Capture the cell that displays the provided text and extract its (x, y) central coordinate. 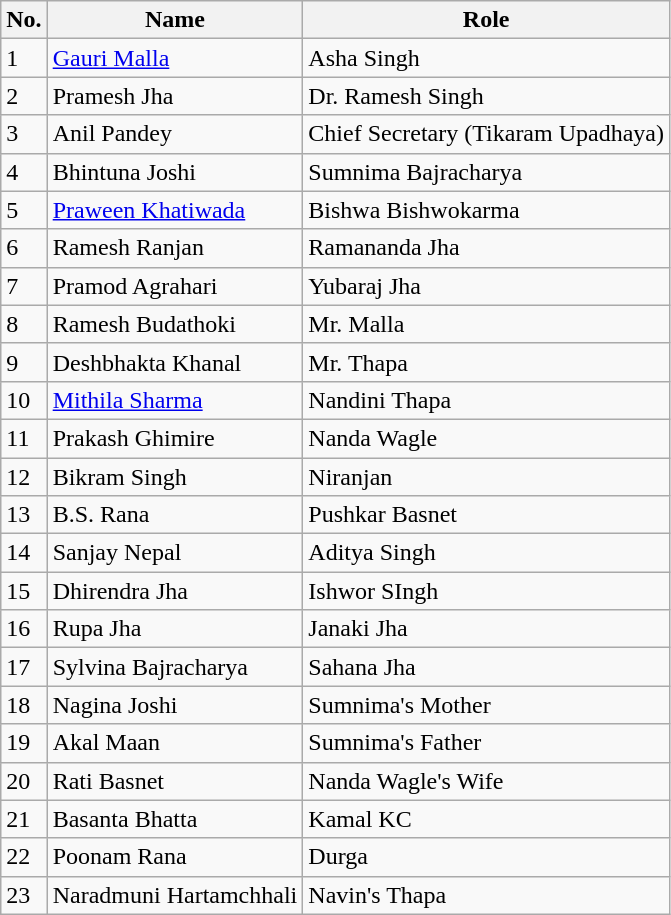
21 (24, 819)
Deshbhakta Khanal (175, 362)
Ramananda Jha (486, 248)
4 (24, 172)
9 (24, 362)
Mr. Thapa (486, 362)
Janaki Jha (486, 629)
Ishwor SIngh (486, 591)
1 (24, 58)
Sumnima's Mother (486, 705)
Asha Singh (486, 58)
15 (24, 591)
Nagina Joshi (175, 705)
Ramesh Budathoki (175, 324)
Name (175, 20)
Sylvina Bajracharya (175, 667)
Yubaraj Jha (486, 286)
11 (24, 438)
Mr. Malla (486, 324)
23 (24, 895)
Durga (486, 857)
Bikram Singh (175, 477)
Anil Pandey (175, 134)
13 (24, 515)
14 (24, 553)
Ramesh Ranjan (175, 248)
6 (24, 248)
18 (24, 705)
10 (24, 400)
16 (24, 629)
Pushkar Basnet (486, 515)
Role (486, 20)
Aditya Singh (486, 553)
12 (24, 477)
Sumnima's Father (486, 743)
Naradmuni Hartamchhali (175, 895)
Sumnima Bajracharya (486, 172)
Rupa Jha (175, 629)
Sahana Jha (486, 667)
Bhintuna Joshi (175, 172)
20 (24, 781)
22 (24, 857)
17 (24, 667)
Praween Khatiwada (175, 210)
Navin's Thapa (486, 895)
Pramod Agrahari (175, 286)
Sanjay Nepal (175, 553)
Bishwa Bishwokarma (486, 210)
B.S. Rana (175, 515)
Akal Maan (175, 743)
Chief Secretary (Tikaram Upadhaya) (486, 134)
Rati Basnet (175, 781)
Basanta Bhatta (175, 819)
Pramesh Jha (175, 96)
7 (24, 286)
Prakash Ghimire (175, 438)
No. (24, 20)
5 (24, 210)
2 (24, 96)
Niranjan (486, 477)
Dhirendra Jha (175, 591)
19 (24, 743)
Dr. Ramesh Singh (486, 96)
3 (24, 134)
Kamal KC (486, 819)
Poonam Rana (175, 857)
Gauri Malla (175, 58)
Mithila Sharma (175, 400)
Nanda Wagle (486, 438)
Nandini Thapa (486, 400)
8 (24, 324)
Nanda Wagle's Wife (486, 781)
